Provide the (x, y) coordinate of the cell's center where the given text is located.  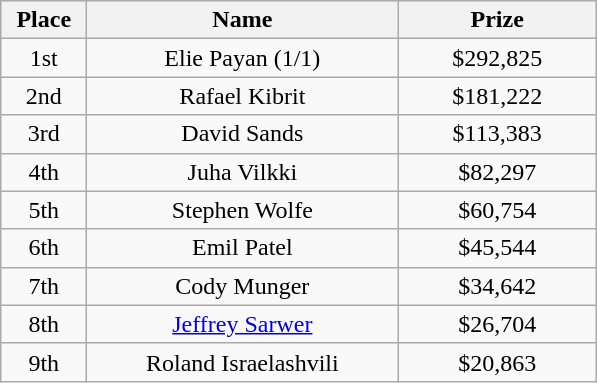
7th (44, 286)
$181,222 (498, 96)
Place (44, 20)
4th (44, 172)
$20,863 (498, 362)
6th (44, 248)
$60,754 (498, 210)
Juha Vilkki (242, 172)
Elie Payan (1/1) (242, 58)
8th (44, 324)
$34,642 (498, 286)
Prize (498, 20)
$45,544 (498, 248)
2nd (44, 96)
5th (44, 210)
$292,825 (498, 58)
Cody Munger (242, 286)
$82,297 (498, 172)
$26,704 (498, 324)
3rd (44, 134)
Stephen Wolfe (242, 210)
9th (44, 362)
Rafael Kibrit (242, 96)
Jeffrey Sarwer (242, 324)
Roland Israelashvili (242, 362)
Name (242, 20)
David Sands (242, 134)
Emil Patel (242, 248)
1st (44, 58)
$113,383 (498, 134)
